Capture the cell that displays the provided text and extract its [x, y] central coordinate. 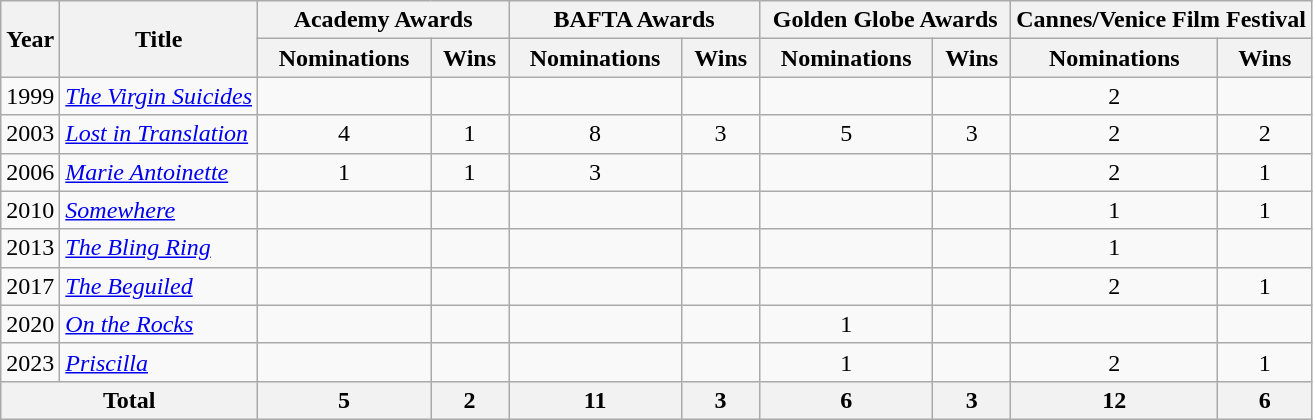
Cannes/Venice Film Festival [1162, 20]
2006 [30, 172]
On the Rocks [159, 324]
BAFTA Awards [634, 20]
2017 [30, 286]
12 [1114, 400]
Somewhere [159, 210]
The Bling Ring [159, 248]
Academy Awards [384, 20]
2013 [30, 248]
Priscilla [159, 362]
Total [130, 400]
2023 [30, 362]
8 [596, 134]
2020 [30, 324]
4 [344, 134]
2010 [30, 210]
Year [30, 39]
Marie Antoinette [159, 172]
11 [596, 400]
1999 [30, 96]
The Virgin Suicides [159, 96]
Title [159, 39]
Golden Globe Awards [886, 20]
The Beguiled [159, 286]
Lost in Translation [159, 134]
2003 [30, 134]
